Provide the [x, y] coordinate of the cell's center where the given text is located.  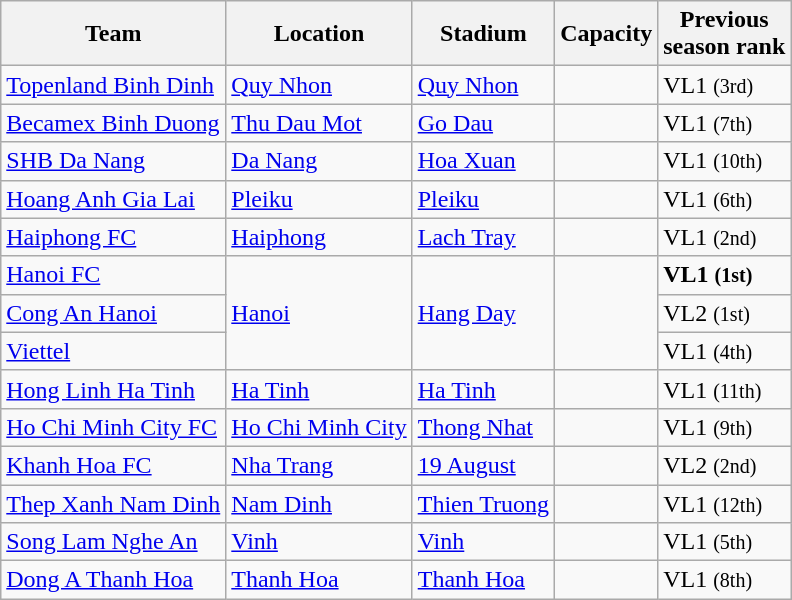
Nam Dinh [319, 503]
Ho Chi Minh City FC [114, 427]
VL1 (7th) [724, 123]
VL1 (6th) [724, 199]
Team [114, 34]
VL1 (12th) [724, 503]
Haiphong [319, 237]
VL1 (2nd) [724, 237]
Hong Linh Ha Tinh [114, 389]
VL1 (8th) [724, 580]
Thong Nhat [483, 427]
Nha Trang [319, 465]
Capacity [606, 34]
Da Nang [319, 161]
Topenland Binh Dinh [114, 85]
Location [319, 34]
Lach Tray [483, 237]
Thien Truong [483, 503]
Viettel [114, 351]
Khanh Hoa FC [114, 465]
VL1 (5th) [724, 542]
Hanoi [319, 313]
Go Dau [483, 123]
Thep Xanh Nam Dinh [114, 503]
VL1 (1st) [724, 275]
VL1 (11th) [724, 389]
VL1 (9th) [724, 427]
Hoang Anh Gia Lai [114, 199]
Hanoi FC [114, 275]
Becamex Binh Duong [114, 123]
Hang Day [483, 313]
Ho Chi Minh City [319, 427]
Previousseason rank [724, 34]
VL1 (10th) [724, 161]
Hoa Xuan [483, 161]
Cong An Hanoi [114, 313]
VL1 (3rd) [724, 85]
Song Lam Nghe An [114, 542]
Dong A Thanh Hoa [114, 580]
VL2 (1st) [724, 313]
Thu Dau Mot [319, 123]
Haiphong FC [114, 237]
Stadium [483, 34]
VL1 (4th) [724, 351]
19 August [483, 465]
VL2 (2nd) [724, 465]
SHB Da Nang [114, 161]
